Return the (x, y) coordinate for the center point of the cell that contains the specified text.  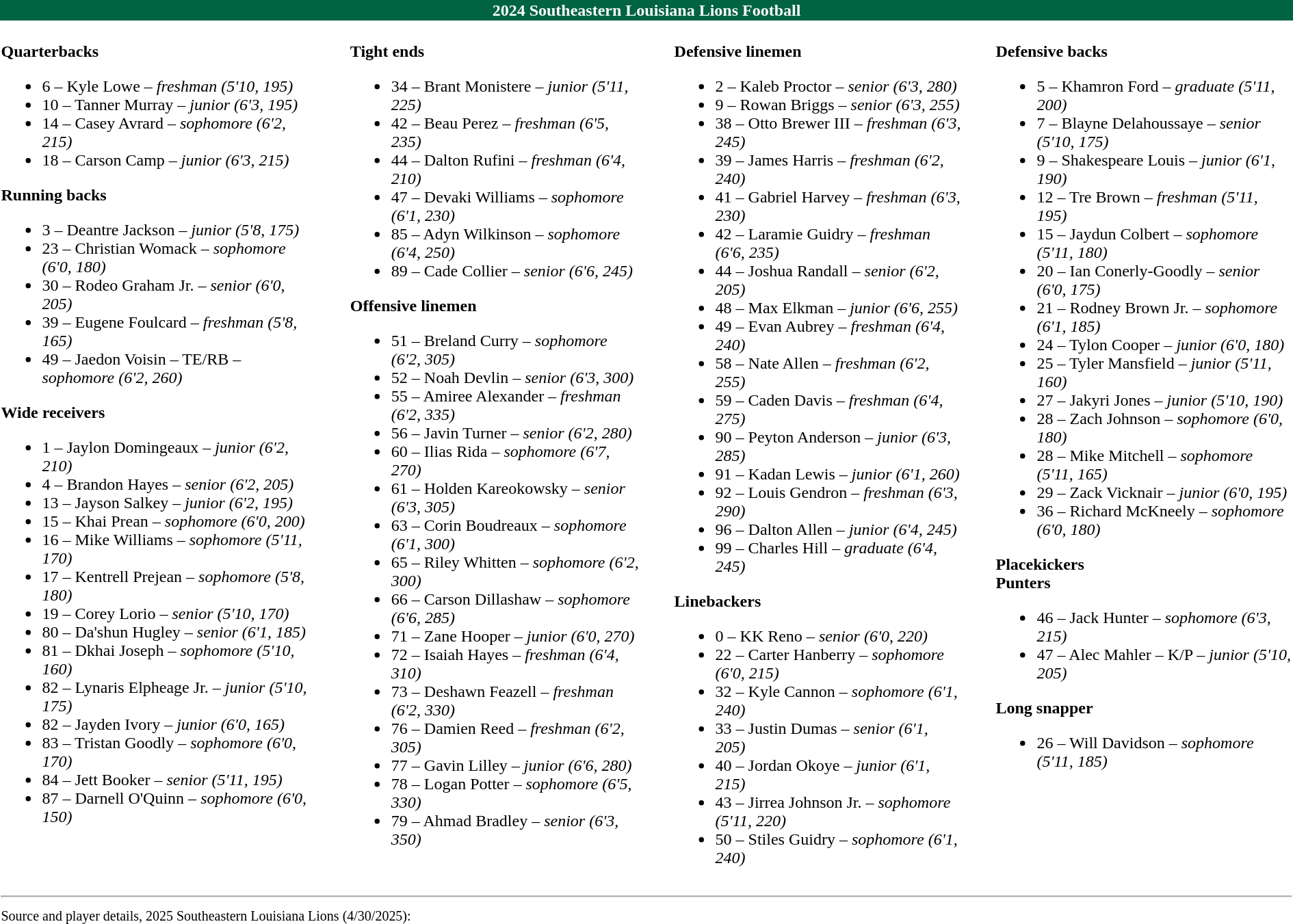
2024 Southeastern Louisiana Lions Football (646, 10)
